Locate the cell with the specified text and output its (x, y) center coordinate. 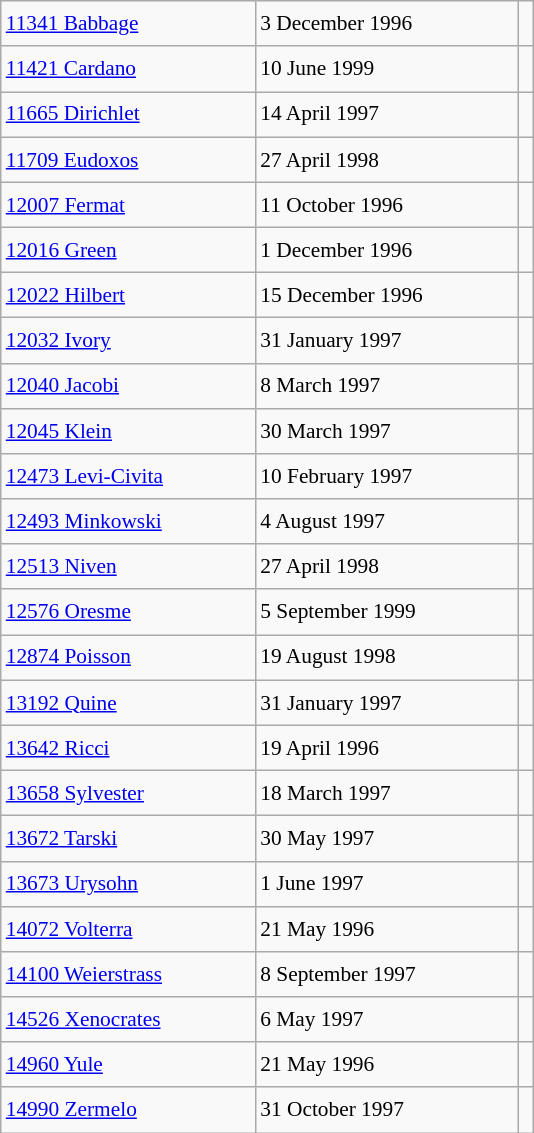
12032 Ivory (128, 340)
14 April 1997 (386, 114)
13642 Ricci (128, 748)
12874 Poisson (128, 658)
14960 Yule (128, 1064)
11421 Cardano (128, 68)
12045 Klein (128, 430)
5 September 1999 (386, 612)
19 August 1998 (386, 658)
11709 Eudoxos (128, 160)
8 March 1997 (386, 386)
12473 Levi-Civita (128, 476)
11 October 1996 (386, 204)
19 April 1996 (386, 748)
12022 Hilbert (128, 296)
30 March 1997 (386, 430)
12007 Fermat (128, 204)
14990 Zermelo (128, 1110)
14100 Weierstrass (128, 974)
30 May 1997 (386, 838)
10 June 1999 (386, 68)
13672 Tarski (128, 838)
14072 Volterra (128, 928)
4 August 1997 (386, 522)
8 September 1997 (386, 974)
13192 Quine (128, 702)
11665 Dirichlet (128, 114)
12576 Oresme (128, 612)
12493 Minkowski (128, 522)
12513 Niven (128, 566)
31 October 1997 (386, 1110)
18 March 1997 (386, 792)
3 December 1996 (386, 24)
6 May 1997 (386, 1020)
13673 Urysohn (128, 884)
10 February 1997 (386, 476)
1 December 1996 (386, 250)
13658 Sylvester (128, 792)
11341 Babbage (128, 24)
14526 Xenocrates (128, 1020)
12016 Green (128, 250)
12040 Jacobi (128, 386)
1 June 1997 (386, 884)
15 December 1996 (386, 296)
